Return (x, y) of the center of cell containing provided text 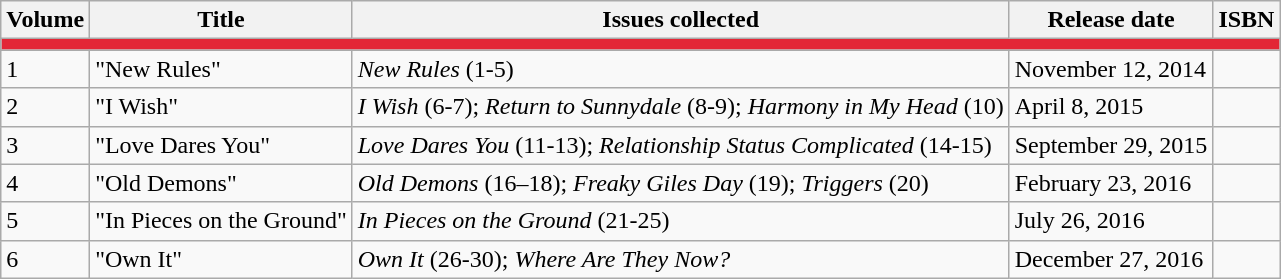
4 (46, 183)
5 (46, 221)
February 23, 2016 (1111, 183)
3 (46, 145)
6 (46, 259)
"Old Demons" (222, 183)
Love Dares You (11-13); Relationship Status Complicated (14-15) (680, 145)
New Rules (1-5) (680, 69)
September 29, 2015 (1111, 145)
In Pieces on the Ground (21-25) (680, 221)
ISBN (1246, 20)
Title (222, 20)
Release date (1111, 20)
"Own It" (222, 259)
I Wish (6-7); Return to Sunnydale (8-9); Harmony in My Head (10) (680, 107)
December 27, 2016 (1111, 259)
"In Pieces on the Ground" (222, 221)
"New Rules" (222, 69)
Volume (46, 20)
April 8, 2015 (1111, 107)
Old Demons (16–18); Freaky Giles Day (19); Triggers (20) (680, 183)
July 26, 2016 (1111, 221)
November 12, 2014 (1111, 69)
1 (46, 69)
"I Wish" (222, 107)
2 (46, 107)
Issues collected (680, 20)
"Love Dares You" (222, 145)
Own It (26-30); Where Are They Now? (680, 259)
